Locate the cell with the specified text and output its [x, y] center coordinate. 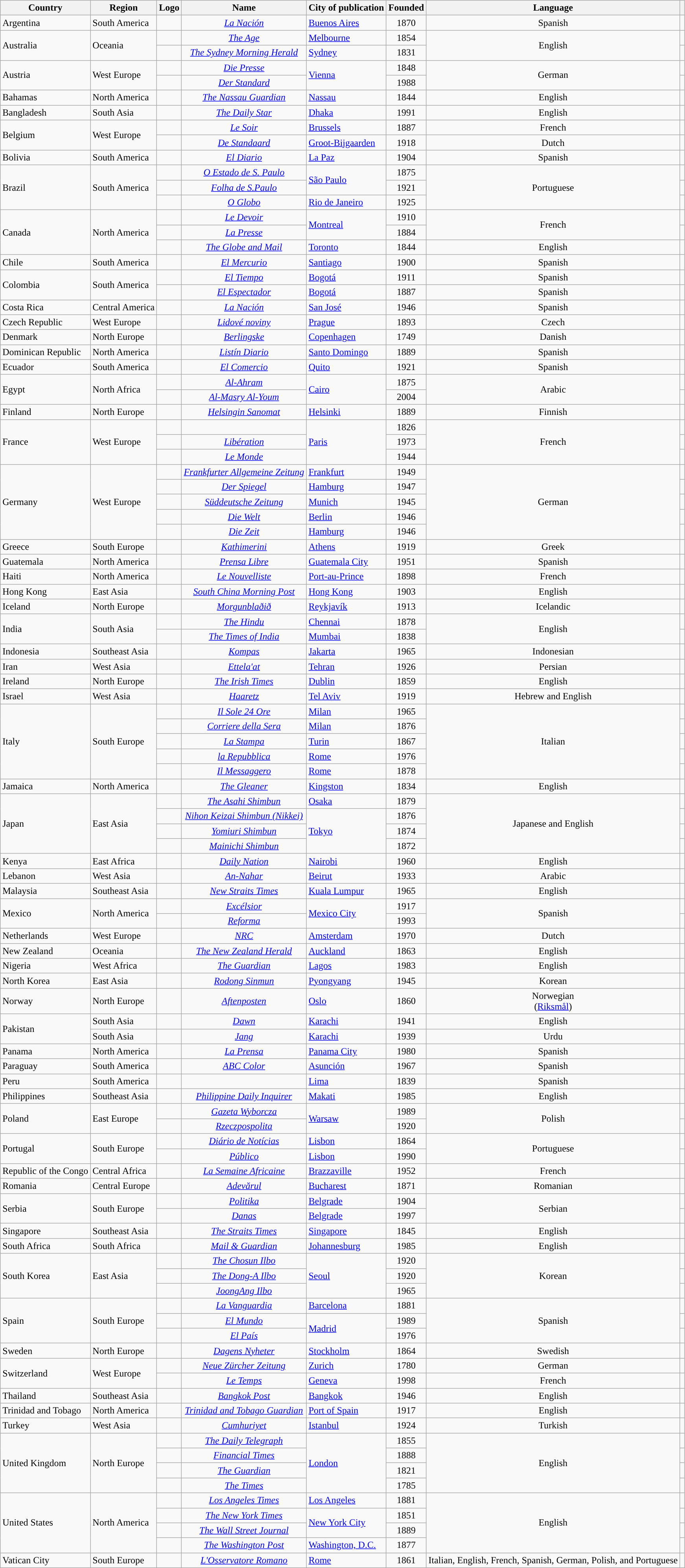
1947 [406, 487]
Republic of the Congo [46, 1171]
ABC Color [244, 1066]
The Nassau Guardian [244, 98]
1888 [406, 1456]
Lima [346, 1081]
1867 [406, 741]
Pyongyang [346, 981]
Die Zeit [244, 532]
Mumbai [346, 636]
Canada [46, 232]
Dominican Republic [46, 352]
NRC [244, 936]
Italy [46, 741]
Trinidad and Tobago [46, 1411]
1851 [406, 1515]
Politika [244, 1201]
Philippines [46, 1096]
Copenhagen [346, 337]
Language [553, 8]
1859 [406, 682]
The Straits Times [244, 1231]
Malaysia [46, 891]
1933 [406, 876]
The Asahi Shimbun [244, 801]
Adevărul [244, 1186]
Barcelona [346, 1306]
1872 [406, 846]
The Times of India [244, 636]
Nairobi [346, 861]
De Standaard [244, 142]
Romanian [553, 1186]
Polish [553, 1118]
Italian [553, 741]
1960 [406, 861]
Central Europe [123, 1186]
Beirut [346, 876]
Yomiuri Shimbun [244, 831]
Turin [346, 741]
Norwegian(Riksmål) [553, 1001]
Brazzaville [346, 1171]
1952 [406, 1171]
The Daily Telegraph [244, 1441]
Al-Masry Al-Youm [244, 397]
1871 [406, 1186]
Swedish [553, 1351]
1854 [406, 38]
Region [123, 8]
The Dong-A Ilbo [244, 1276]
Il Messaggero [244, 771]
East Europe [123, 1118]
Chennai [346, 621]
Melbourne [346, 38]
Bangkok [346, 1396]
Diário de Notícias [244, 1141]
Auckland [346, 951]
Guatemala City [346, 562]
Corriere della Sera [244, 726]
The New York Times [244, 1515]
1900 [406, 262]
Tokyo [346, 831]
Prague [346, 322]
Persian [553, 667]
Ireland [46, 682]
Oslo [346, 1001]
Danish [553, 337]
Los Angeles Times [244, 1500]
Daily Nation [244, 861]
Santiago [346, 262]
Gazeta Wyborcza [244, 1111]
Geneva [346, 1380]
Colombia [46, 285]
The Hindu [244, 621]
Czech [553, 322]
Bucharest [346, 1186]
Morgunblaðið [244, 606]
Italian, English, French, Spanish, German, Polish, and Portuguese [553, 1560]
Israel [46, 696]
Norway [46, 1001]
1860 [406, 1001]
Financial Times [244, 1456]
La Vanguardia [244, 1306]
1749 [406, 337]
Quito [346, 367]
Los Angeles [346, 1500]
La Prensa [244, 1051]
Osaka [346, 801]
East Africa [123, 861]
Czech Republic [46, 322]
Port of Spain [346, 1411]
1785 [406, 1485]
Groot-Bijgaarden [346, 142]
Finland [46, 412]
Bangkok Post [244, 1396]
Dagens Nyheter [244, 1351]
Serbia [46, 1209]
San José [346, 307]
New Straits Times [244, 891]
The Age [244, 38]
O Estado de S. Paulo [244, 172]
1983 [406, 966]
1898 [406, 577]
North Korea [46, 981]
Jang [244, 1036]
1839 [406, 1081]
La Paz [346, 157]
Libération [244, 442]
Peru [46, 1081]
Indonesian [553, 651]
1879 [406, 801]
Stockholm [346, 1351]
India [46, 629]
Kathimerini [244, 547]
Die Presse [244, 68]
Finnish [553, 412]
Amsterdam [346, 936]
Hebrew and English [553, 696]
Japanese and English [553, 824]
Australia [46, 45]
Rzeczpospolita [244, 1126]
Bahamas [46, 98]
Icelandic [553, 606]
Haiti [46, 577]
La Stampa [244, 741]
1910 [406, 217]
France [46, 442]
Tel Aviv [346, 696]
Lagos [346, 966]
El Mercurio [244, 262]
Germany [46, 502]
1997 [406, 1216]
West Africa [123, 966]
The Sydney Morning Herald [244, 53]
Indonesia [46, 651]
Helsinki [346, 412]
Rio de Janeiro [346, 203]
Sweden [46, 1351]
1780 [406, 1365]
1884 [406, 232]
Montreal [346, 225]
Ettela'at [244, 667]
New York City [346, 1523]
Toronto [346, 247]
L'Osservatore Romano [244, 1560]
Kuala Lumpur [346, 891]
Brazil [46, 187]
Buenos Aires [346, 23]
São Paulo [346, 180]
Austria [46, 75]
1877 [406, 1545]
1903 [406, 591]
JoongAng Ilbo [244, 1291]
Neue Zürcher Zeitung [244, 1365]
Zurich [346, 1365]
Rodong Sinmun [244, 981]
Frankfurt [346, 472]
1988 [406, 83]
Die Welt [244, 517]
El Mundo [244, 1321]
Berlingske [244, 337]
Der Spiegel [244, 487]
South China Morning Post [244, 591]
Listín Diario [244, 352]
Helsingin Sanomat [244, 412]
1863 [406, 951]
El País [244, 1336]
Denmark [46, 337]
1911 [406, 277]
Munich [346, 502]
Switzerland [46, 1373]
Urdu [553, 1036]
Romania [46, 1186]
Le Devoir [244, 217]
Der Standard [244, 83]
Reforma [244, 921]
Name [244, 8]
Kompas [244, 651]
la Repubblica [244, 756]
Il Sole 24 Ore [244, 711]
United Kingdom [46, 1463]
Warsaw [346, 1118]
Central Africa [123, 1171]
Tehran [346, 667]
1926 [406, 667]
South Korea [46, 1276]
Aftenposten [244, 1001]
Serbian [553, 1209]
The Irish Times [244, 682]
The Wall Street Journal [244, 1530]
Asunción [346, 1066]
1925 [406, 203]
1949 [406, 472]
Haaretz [244, 696]
Prensa Libre [244, 562]
New Zealand [46, 951]
Nigeria [46, 966]
Egypt [46, 389]
Reykjavík [346, 606]
El Comercio [244, 367]
Costa Rica [46, 307]
Spain [46, 1321]
Iceland [46, 606]
Athens [346, 547]
London [346, 1463]
Sydney [346, 53]
1821 [406, 1470]
Pakistan [46, 1029]
An-Nahar [244, 876]
The Gleaner [244, 786]
Jakarta [346, 651]
Madrid [346, 1328]
1848 [406, 68]
Kingston [346, 786]
1913 [406, 606]
United States [46, 1523]
Chile [46, 262]
2004 [406, 397]
1831 [406, 53]
1845 [406, 1231]
1970 [406, 936]
The Chosun Ilbo [244, 1261]
Guatemala [46, 562]
Central America [123, 307]
Nassau [346, 98]
Nihon Keizai Shimbun (Nikkei) [244, 816]
1838 [406, 636]
1874 [406, 831]
Al-Ahram [244, 382]
Logo [169, 8]
The Globe and Mail [244, 247]
1826 [406, 427]
Berlin [346, 517]
Turkey [46, 1426]
1924 [406, 1426]
1980 [406, 1051]
Cairo [346, 389]
1918 [406, 142]
Netherlands [46, 936]
Jamaica [46, 786]
Dhaka [346, 112]
Portugal [46, 1148]
The Times [244, 1485]
Paraguay [46, 1066]
Johannesburg [346, 1246]
Excélsior [244, 906]
Mexico [46, 913]
Bolivia [46, 157]
Mexico City [346, 913]
La Semaine Africaine [244, 1171]
1944 [406, 457]
Paris [346, 442]
Le Soir [244, 127]
Vienna [346, 75]
Port-au-Prince [346, 577]
Cumhuriyet [244, 1426]
Le Monde [244, 457]
1855 [406, 1441]
Dublin [346, 682]
O Globo [244, 203]
Philippine Daily Inquirer [244, 1096]
Istanbul [346, 1426]
The Washington Post [244, 1545]
El Diario [244, 157]
1998 [406, 1380]
1834 [406, 786]
Panama City [346, 1051]
Kenya [46, 861]
Turkish [553, 1426]
The Daily Star [244, 112]
El Espectador [244, 292]
Bangladesh [46, 112]
Folha de S.Paulo [244, 188]
1941 [406, 1021]
Seoul [346, 1276]
1861 [406, 1560]
Trinidad and Tobago Guardian [244, 1411]
Ecuador [46, 367]
Danas [244, 1216]
1990 [406, 1156]
The New Zealand Herald [244, 951]
1973 [406, 442]
Japan [46, 824]
1939 [406, 1036]
Lidové noviny [244, 322]
Le Nouvelliste [244, 577]
Argentina [46, 23]
1870 [406, 23]
Greece [46, 547]
Iran [46, 667]
Mail & Guardian [244, 1246]
Poland [46, 1118]
Brussels [346, 127]
Country [46, 8]
Panama [46, 1051]
City of publication [346, 8]
1893 [406, 322]
Thailand [46, 1396]
Dawn [244, 1021]
Süddeutsche Zeitung [244, 502]
1967 [406, 1066]
Greek [553, 547]
Washington, D.C. [346, 1545]
Belgium [46, 135]
Santo Domingo [346, 352]
1991 [406, 112]
Frankfurter Allgemeine Zeitung [244, 472]
Mainichi Shimbun [244, 846]
North Africa [123, 389]
La Presse [244, 232]
1993 [406, 921]
1951 [406, 562]
Vatican City [46, 1560]
El Tiempo [244, 277]
Founded [406, 8]
Público [244, 1156]
Le Temps [244, 1380]
Lebanon [46, 876]
Makati [346, 1096]
